Return the (x, y) coordinate for the center point of the cell that contains the specified text.  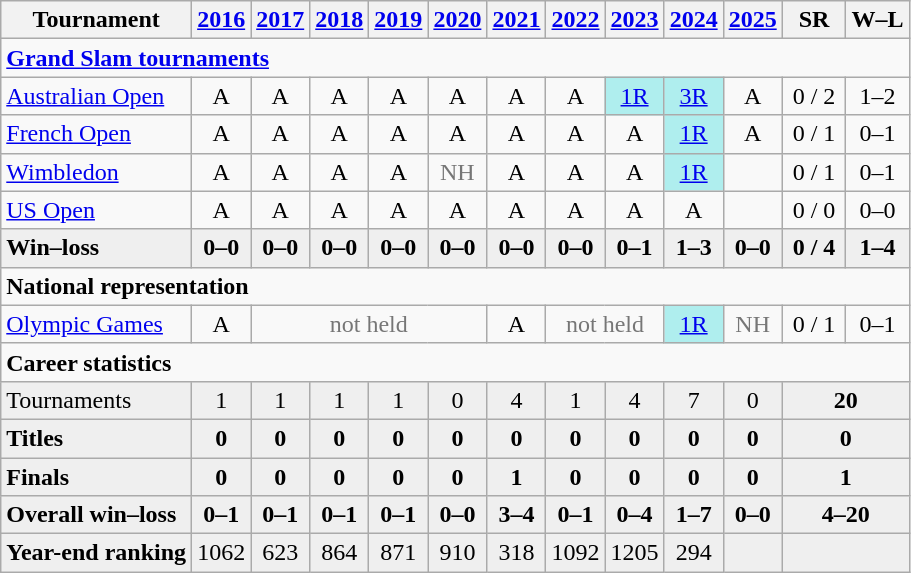
0 / 2 (814, 96)
W–L (878, 20)
1–2 (878, 96)
2018 (340, 20)
2016 (222, 20)
1205 (634, 553)
0 / 0 (814, 210)
2025 (752, 20)
3R (694, 96)
Overall win–loss (96, 515)
871 (398, 553)
910 (458, 553)
Year-end ranking (96, 553)
1092 (576, 553)
Olympic Games (96, 324)
864 (340, 553)
National representation (456, 286)
1–7 (694, 515)
4–20 (846, 515)
Titles (96, 438)
Win–loss (96, 248)
2020 (458, 20)
318 (516, 553)
Grand Slam tournaments (456, 58)
3–4 (516, 515)
2022 (576, 20)
Wimbledon (96, 172)
1–4 (878, 248)
20 (846, 400)
SR (814, 20)
1–3 (694, 248)
2023 (634, 20)
Australian Open (96, 96)
Finals (96, 477)
7 (694, 400)
623 (280, 553)
US Open (96, 210)
294 (694, 553)
2017 (280, 20)
Tournaments (96, 400)
2021 (516, 20)
2024 (694, 20)
2019 (398, 20)
Tournament (96, 20)
Career statistics (456, 362)
0 / 4 (814, 248)
1062 (222, 553)
French Open (96, 134)
0–4 (634, 515)
